Output the [X, Y] coordinate of the center of the cell containing the given text.  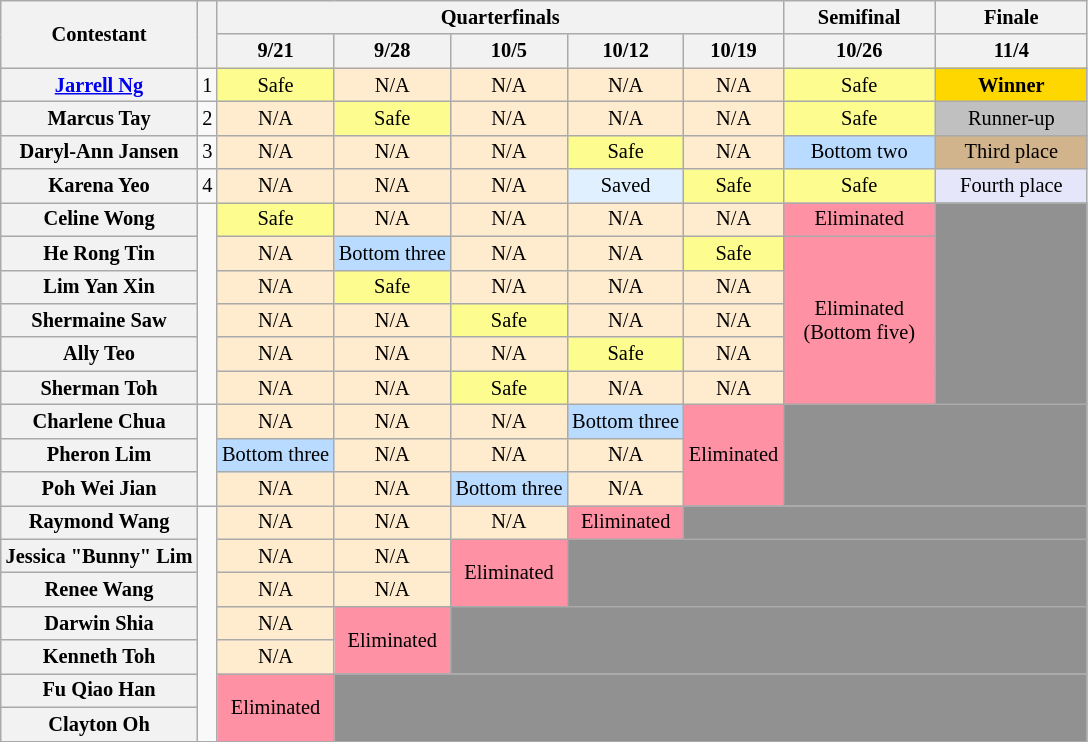
Charlene Chua [100, 421]
2 [207, 118]
Fu Qiao Han [100, 690]
Karena Yeo [100, 186]
Darwin Shia [100, 623]
Quarterfinals [500, 17]
4 [207, 186]
9/21 [276, 51]
Ally Teo [100, 354]
Runner-up [1011, 118]
Bottom two [859, 152]
Sherman Toh [100, 388]
Poh Wei Jian [100, 489]
Third place [1011, 152]
Eliminated(Bottom five) [859, 320]
Winner [1011, 85]
3 [207, 152]
Pheron Lim [100, 455]
Renee Wang [100, 589]
Fourth place [1011, 186]
He Rong Tin [100, 253]
Marcus Tay [100, 118]
10/12 [626, 51]
Celine Wong [100, 219]
10/5 [510, 51]
Lim Yan Xin [100, 287]
Finale [1011, 17]
Contestant [100, 34]
Clayton Oh [100, 724]
Jessica "Bunny" Lim [100, 556]
10/26 [859, 51]
10/19 [734, 51]
Jarrell Ng [100, 85]
Semifinal [859, 17]
Shermaine Saw [100, 320]
1 [207, 85]
Kenneth Toh [100, 657]
11/4 [1011, 51]
Saved [626, 186]
Raymond Wang [100, 522]
Daryl-Ann Jansen [100, 152]
9/28 [392, 51]
